Scan for the cell matching the given text and deliver its (X, Y) coordinate at center. 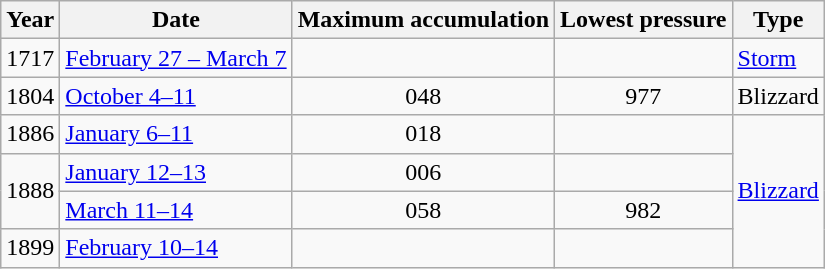
January 12–13 (176, 172)
October 4–11 (176, 96)
006 (423, 172)
March 11–14 (176, 210)
February 10–14 (176, 248)
048 (423, 96)
977 (644, 96)
1804 (30, 96)
January 6–11 (176, 134)
Year (30, 20)
058 (423, 210)
1888 (30, 191)
Date (176, 20)
1886 (30, 134)
Maximum accumulation (423, 20)
1899 (30, 248)
1717 (30, 58)
018 (423, 134)
Lowest pressure (644, 20)
982 (644, 210)
Storm (778, 58)
February 27 – March 7 (176, 58)
Type (778, 20)
